Search for the cell housing the specified text and yield its [X, Y] center coordinate. 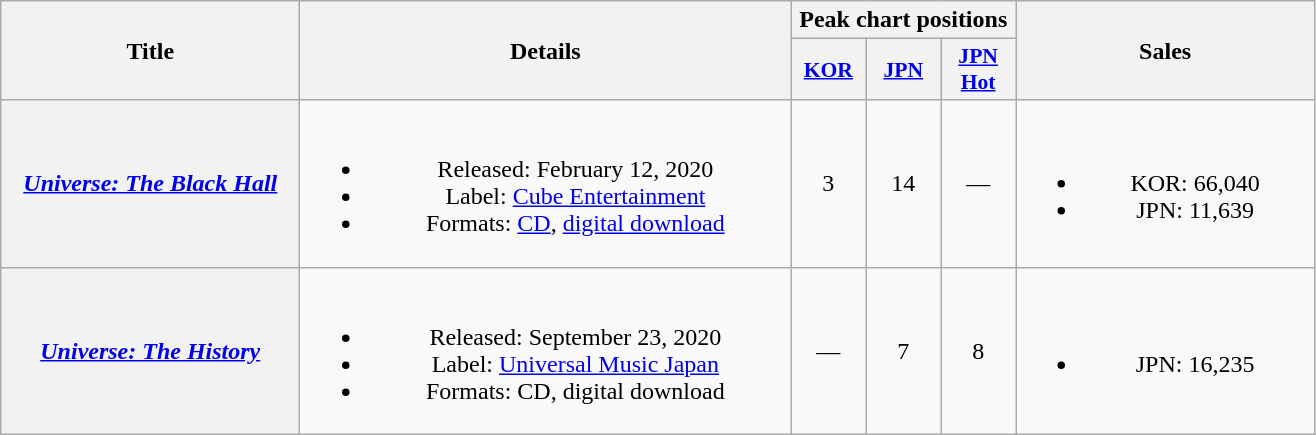
KOR [828, 70]
Universe: The History [150, 350]
14 [904, 184]
Universe: The Black Hall [150, 184]
Released: February 12, 2020 Label: Cube EntertainmentFormats: CD, digital download [546, 184]
Released: September 23, 2020 Label: Universal Music JapanFormats: CD, digital download [546, 350]
JPN Hot [978, 70]
7 [904, 350]
3 [828, 184]
JPN: 16,235 [1166, 350]
KOR: 66,040JPN: 11,639 [1166, 184]
Peak chart positions [904, 20]
Details [546, 50]
Title [150, 50]
8 [978, 350]
Sales [1166, 50]
JPN [904, 70]
